Return the [X, Y] coordinate for the center point of the cell that contains the specified text.  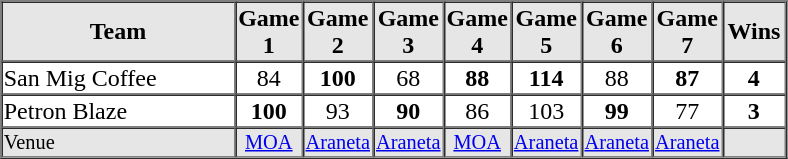
114 [546, 78]
Game 5 [546, 32]
84 [268, 78]
Game 3 [408, 32]
Game 2 [338, 32]
103 [546, 110]
77 [688, 110]
93 [338, 110]
87 [688, 78]
90 [408, 110]
Game 4 [478, 32]
99 [616, 110]
4 [754, 78]
Game 7 [688, 32]
Game 1 [268, 32]
Venue [118, 143]
3 [754, 110]
Petron Blaze [118, 110]
Team [118, 32]
68 [408, 78]
86 [478, 110]
Wins [754, 32]
Game 6 [616, 32]
San Mig Coffee [118, 78]
